Find where the given text appears and provide that cell's center as (x, y) coordinate. 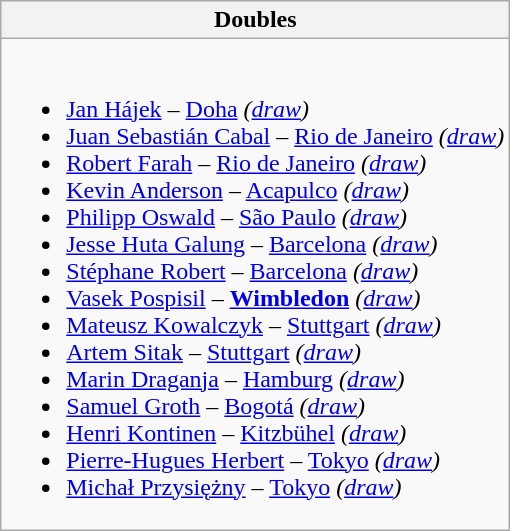
Doubles (256, 20)
